Extract the (X, Y) coordinate from the center of the cell holding the provided text.  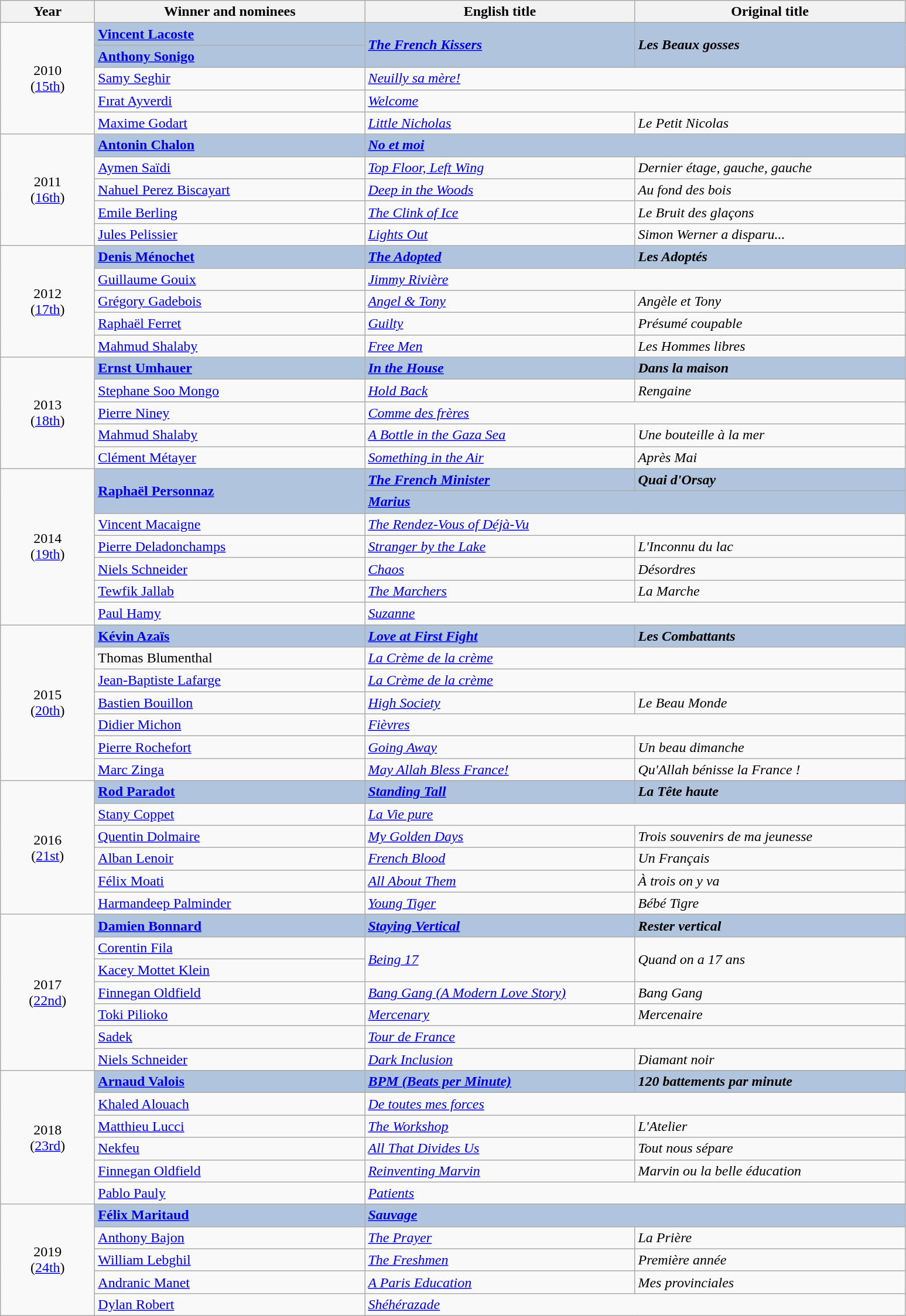
La Tête haute (770, 792)
Bang Gang (A Modern Love Story) (500, 993)
Antonin Chalon (230, 145)
Le Bruit des glaçons (770, 212)
Vincent Macaigne (230, 524)
Bastien Bouillon (230, 703)
Andranic Manet (230, 1282)
My Golden Days (500, 836)
L'Inconnu du lac (770, 546)
Une bouteille à la mer (770, 435)
A Paris Education (500, 1282)
Le Petit Nicolas (770, 123)
French Blood (500, 859)
Guillaume Gouix (230, 279)
Stranger by the Lake (500, 546)
May Allah Bless France! (500, 770)
Reinventing Marvin (500, 1171)
William Lebghil (230, 1260)
Dylan Robert (230, 1304)
Qu'Allah bénisse la France ! (770, 770)
Fırat Ayverdi (230, 101)
Les Combattants (770, 635)
BPM (Beats per Minute) (500, 1082)
Love at First Fight (500, 635)
Rod Paradot (230, 792)
Sauvage (635, 1215)
Pierre Deladonchamps (230, 546)
Félix Maritaud (230, 1215)
Little Nicholas (500, 123)
Original title (770, 12)
Anthony Bajon (230, 1238)
Raphaël Ferret (230, 324)
The French Kissers (500, 45)
Free Men (500, 346)
Ernst Umhauer (230, 368)
Mercenaire (770, 1015)
Matthieu Lucci (230, 1126)
Thomas Blumenthal (230, 658)
Comme des frères (635, 413)
Quai d'Orsay (770, 480)
Rester vertical (770, 925)
In the House (500, 368)
Maxime Godart (230, 123)
Toki Pilioko (230, 1015)
Khaled Alouach (230, 1104)
Présumé coupable (770, 324)
Kacey Mottet Klein (230, 970)
Dark Inclusion (500, 1059)
Pablo Pauly (230, 1193)
Rengaine (770, 391)
Jimmy Rivière (635, 279)
Première année (770, 1260)
Year (48, 12)
La Marche (770, 591)
The Freshmen (500, 1260)
Chaos (500, 569)
Les Hommes libres (770, 346)
Le Beau Monde (770, 703)
2013(18th) (48, 413)
Stephane Soo Mongo (230, 391)
Marc Zinga (230, 770)
Désordres (770, 569)
Paul Hamy (230, 613)
Clément Métayer (230, 457)
Nekfeu (230, 1148)
Angel & Tony (500, 302)
Fièvres (635, 725)
Pierre Niney (230, 413)
Standing Tall (500, 792)
Young Tiger (500, 903)
La Prière (770, 1238)
2018(23rd) (48, 1137)
Les Beaux gosses (770, 45)
2011(16th) (48, 190)
Guilty (500, 324)
The Workshop (500, 1126)
Au fond des bois (770, 190)
2014(19th) (48, 546)
Jules Pelissier (230, 234)
Marius (635, 502)
De toutes mes forces (635, 1104)
Après Mai (770, 457)
Arnaud Valois (230, 1082)
Un beau dimanche (770, 747)
Diamant noir (770, 1059)
Neuilly sa mère! (635, 78)
Aymen Saïdi (230, 168)
Angèle et Tony (770, 302)
Tour de France (635, 1037)
Grégory Gadebois (230, 302)
The French Minister (500, 480)
The Adopted (500, 257)
The Rendez-Vous of Déjà-Vu (635, 524)
Samy Seghir (230, 78)
Top Floor, Left Wing (500, 168)
Un Français (770, 859)
Simon Werner a disparu... (770, 234)
High Society (500, 703)
Harmandeep Palminder (230, 903)
Tewfik Jallab (230, 591)
Damien Bonnard (230, 925)
Quentin Dolmaire (230, 836)
Félix Moati (230, 881)
Pierre Rochefort (230, 747)
Mercenary (500, 1015)
Being 17 (500, 959)
Kévin Azaïs (230, 635)
The Prayer (500, 1238)
Bébé Tigre (770, 903)
Trois souvenirs de ma jeunesse (770, 836)
No et moi (635, 145)
All That Divides Us (500, 1148)
Raphaël Personnaz (230, 491)
Dernier étage, gauche, gauche (770, 168)
2017(22nd) (48, 992)
Welcome (635, 101)
Shéhérazade (635, 1304)
Bang Gang (770, 993)
2015(20th) (48, 702)
Les Adoptés (770, 257)
Hold Back (500, 391)
Sadek (230, 1037)
Patients (635, 1193)
Corentin Fila (230, 948)
The Clink of Ice (500, 212)
À trois on y va (770, 881)
All About Them (500, 881)
L'Atelier (770, 1126)
Deep in the Woods (500, 190)
2012(17th) (48, 301)
Anthony Sonigo (230, 56)
English title (500, 12)
Something in the Air (500, 457)
Dans la maison (770, 368)
Mes provinciales (770, 1282)
Nahuel Perez Biscayart (230, 190)
120 battements par minute (770, 1082)
Tout nous sépare (770, 1148)
Emile Berling (230, 212)
Quand on a 17 ans (770, 959)
Staying Vertical (500, 925)
Stany Coppet (230, 814)
Didier Michon (230, 725)
Going Away (500, 747)
2019(24th) (48, 1260)
La Vie pure (635, 814)
2016(21st) (48, 847)
Winner and nominees (230, 12)
The Marchers (500, 591)
Vincent Lacoste (230, 34)
Suzanne (635, 613)
Denis Ménochet (230, 257)
2010(15th) (48, 78)
Lights Out (500, 234)
Alban Lenoir (230, 859)
A Bottle in the Gaza Sea (500, 435)
Marvin ou la belle éducation (770, 1171)
Jean-Baptiste Lafarge (230, 681)
